For the text-containing cell, return its midpoint in (X, Y) coordinate format. 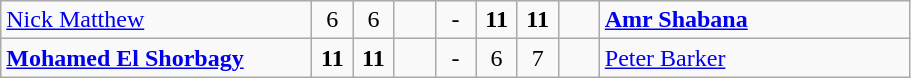
Nick Matthew (156, 20)
7 (538, 58)
Mohamed El Shorbagy (156, 58)
Peter Barker (754, 58)
Amr Shabana (754, 20)
